Scan for the cell matching the given text and deliver its [X, Y] coordinate at center. 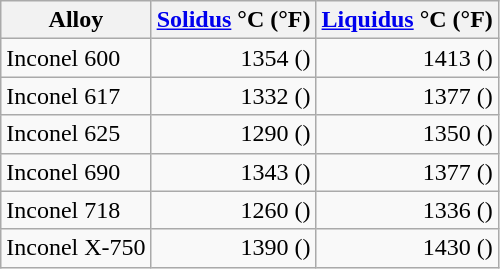
1350 () [407, 134]
1332 () [234, 96]
1343 () [234, 172]
Inconel 617 [76, 96]
1430 () [407, 248]
Inconel 718 [76, 210]
Solidus °C (°F) [234, 20]
Inconel 690 [76, 172]
1413 () [407, 58]
1336 () [407, 210]
Liquidus °C (°F) [407, 20]
1290 () [234, 134]
1390 () [234, 248]
Inconel X-750 [76, 248]
1260 () [234, 210]
Inconel 600 [76, 58]
1354 () [234, 58]
Alloy [76, 20]
Inconel 625 [76, 134]
